Scan for the cell matching the given text and deliver its [X, Y] coordinate at center. 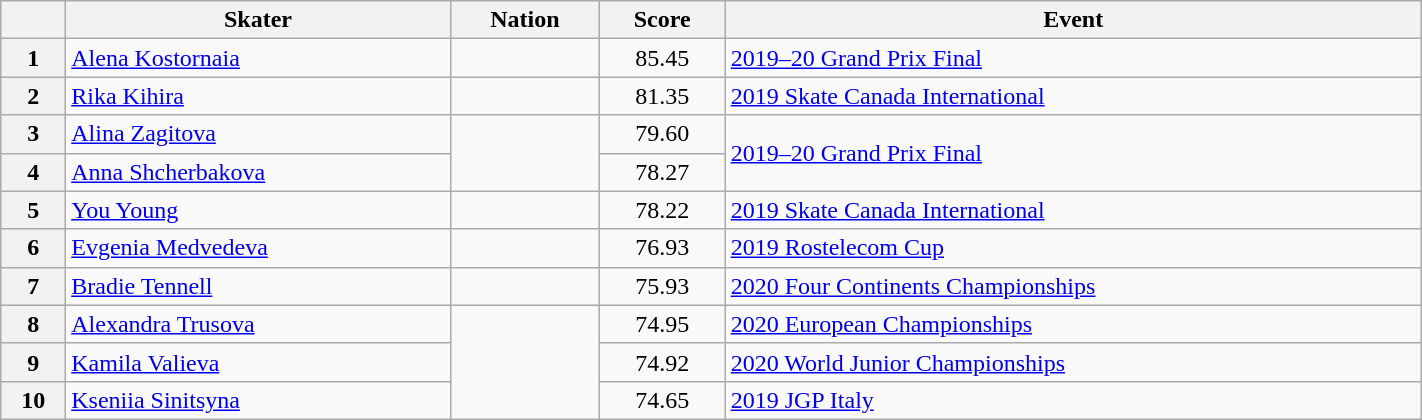
4 [34, 172]
Evgenia Medvedeva [258, 248]
7 [34, 286]
5 [34, 210]
79.60 [662, 134]
Alina Zagitova [258, 134]
6 [34, 248]
2020 World Junior Championships [1073, 362]
Nation [524, 20]
Event [1073, 20]
2020 Four Continents Championships [1073, 286]
Kamila Valieva [258, 362]
10 [34, 400]
81.35 [662, 96]
75.93 [662, 286]
Score [662, 20]
Rika Kihira [258, 96]
1 [34, 58]
Skater [258, 20]
74.92 [662, 362]
You Young [258, 210]
Bradie Tennell [258, 286]
2020 European Championships [1073, 324]
Kseniia Sinitsyna [258, 400]
Alena Kostornaia [258, 58]
78.22 [662, 210]
74.65 [662, 400]
9 [34, 362]
2 [34, 96]
Alexandra Trusova [258, 324]
2019 JGP Italy [1073, 400]
Anna Shcherbakova [258, 172]
2019 Rostelecom Cup [1073, 248]
78.27 [662, 172]
3 [34, 134]
85.45 [662, 58]
74.95 [662, 324]
8 [34, 324]
76.93 [662, 248]
